Return [x, y] of the center of cell containing provided text 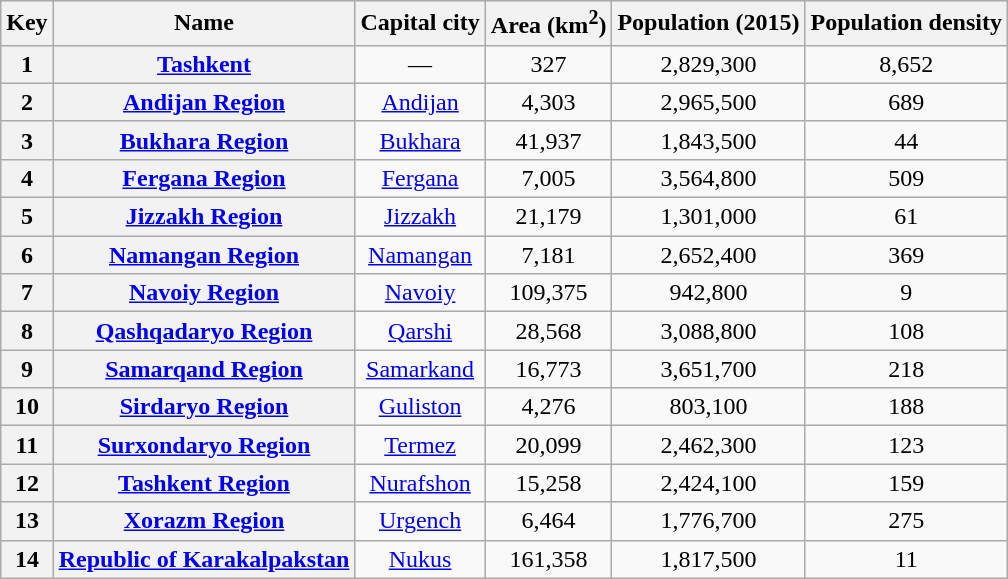
6 [27, 255]
8,652 [906, 64]
Namangan [420, 255]
Samarqand Region [204, 369]
4 [27, 178]
12 [27, 483]
689 [906, 102]
Qarshi [420, 331]
Termez [420, 445]
161,358 [548, 559]
Guliston [420, 407]
10 [27, 407]
Key [27, 24]
3,564,800 [708, 178]
Fergana Region [204, 178]
2,462,300 [708, 445]
16,773 [548, 369]
61 [906, 217]
13 [27, 521]
21,179 [548, 217]
44 [906, 140]
20,099 [548, 445]
14 [27, 559]
Tashkent Region [204, 483]
Nukus [420, 559]
Qashqadaryo Region [204, 331]
2 [27, 102]
6,464 [548, 521]
Population (2015) [708, 24]
8 [27, 331]
1,776,700 [708, 521]
5 [27, 217]
Navoiy [420, 293]
Population density [906, 24]
3,651,700 [708, 369]
Surxondaryo Region [204, 445]
327 [548, 64]
41,937 [548, 140]
Jizzakh [420, 217]
159 [906, 483]
Bukhara [420, 140]
Navoiy Region [204, 293]
1 [27, 64]
Sirdaryo Region [204, 407]
Area (km2) [548, 24]
Tashkent [204, 64]
7,005 [548, 178]
7 [27, 293]
15,258 [548, 483]
Namangan Region [204, 255]
3,088,800 [708, 331]
Name [204, 24]
1,843,500 [708, 140]
1,301,000 [708, 217]
2,652,400 [708, 255]
109,375 [548, 293]
Capital city [420, 24]
7,181 [548, 255]
1,817,500 [708, 559]
Republic of Karakalpakstan [204, 559]
275 [906, 521]
2,424,100 [708, 483]
Fergana [420, 178]
2,965,500 [708, 102]
Samarkand [420, 369]
123 [906, 445]
218 [906, 369]
2,829,300 [708, 64]
Andijan [420, 102]
803,100 [708, 407]
942,800 [708, 293]
Jizzakh Region [204, 217]
369 [906, 255]
Xorazm Region [204, 521]
509 [906, 178]
108 [906, 331]
Bukhara Region [204, 140]
Andijan Region [204, 102]
28,568 [548, 331]
4,303 [548, 102]
— [420, 64]
3 [27, 140]
4,276 [548, 407]
Urgench [420, 521]
Nurafshon [420, 483]
188 [906, 407]
